Provide the [X, Y] coordinate of the cell's center where the given text is located.  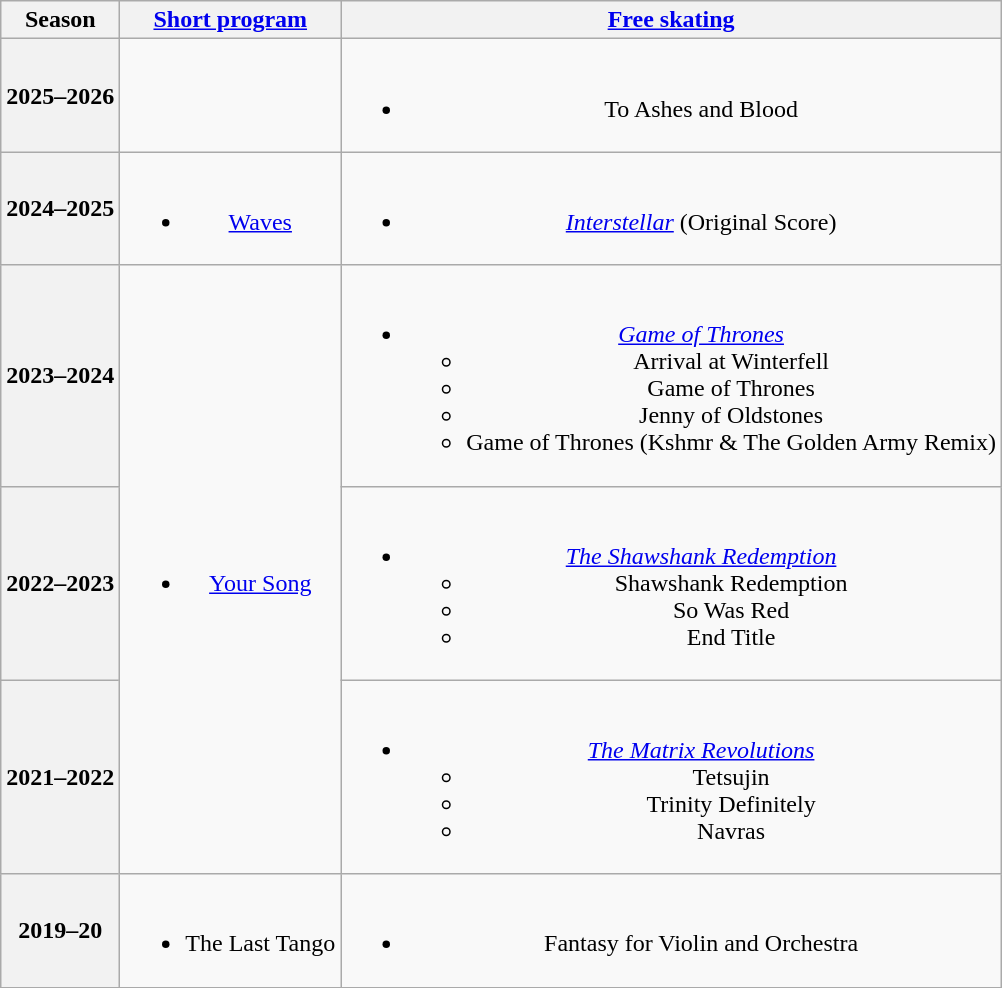
Interstellar (Original Score) [672, 208]
Season [60, 20]
2021–2022 [60, 777]
The Shawshank RedemptionShawshank RedemptionSo Was RedEnd Title [672, 583]
The Last Tango [230, 930]
The Matrix RevolutionsTetsujinTrinity DefinitelyNavras [672, 777]
Free skating [672, 20]
2025–2026 [60, 96]
2022–2023 [60, 583]
2019–20 [60, 930]
Waves [230, 208]
Fantasy for Violin and Orchestra [672, 930]
To Ashes and Blood [672, 96]
2023–2024 [60, 376]
Short program [230, 20]
Game of ThronesArrival at WinterfellGame of ThronesJenny of OldstonesGame of Thrones (Kshmr & The Golden Army Remix) [672, 376]
2024–2025 [60, 208]
Your Song [230, 570]
